Return the [x, y] coordinate for the center point of the cell that contains the specified text.  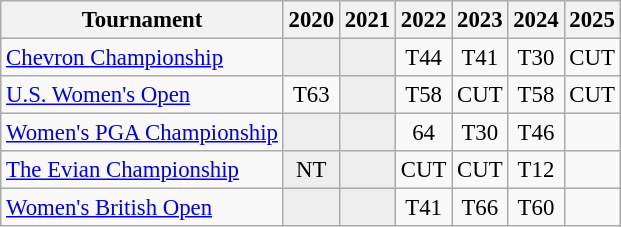
64 [424, 133]
2022 [424, 20]
T60 [536, 208]
Women's British Open [142, 208]
The Evian Championship [142, 170]
2024 [536, 20]
Chevron Championship [142, 58]
2021 [367, 20]
Women's PGA Championship [142, 133]
T46 [536, 133]
Tournament [142, 20]
T12 [536, 170]
2025 [592, 20]
T44 [424, 58]
2020 [311, 20]
T63 [311, 95]
T66 [480, 208]
NT [311, 170]
U.S. Women's Open [142, 95]
2023 [480, 20]
